Locate the cell with the specified text and output its [X, Y] center coordinate. 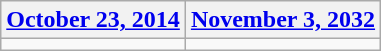
November 3, 2032 [282, 20]
October 23, 2014 [94, 20]
